Scan for the cell matching the given text and deliver its (x, y) coordinate at center. 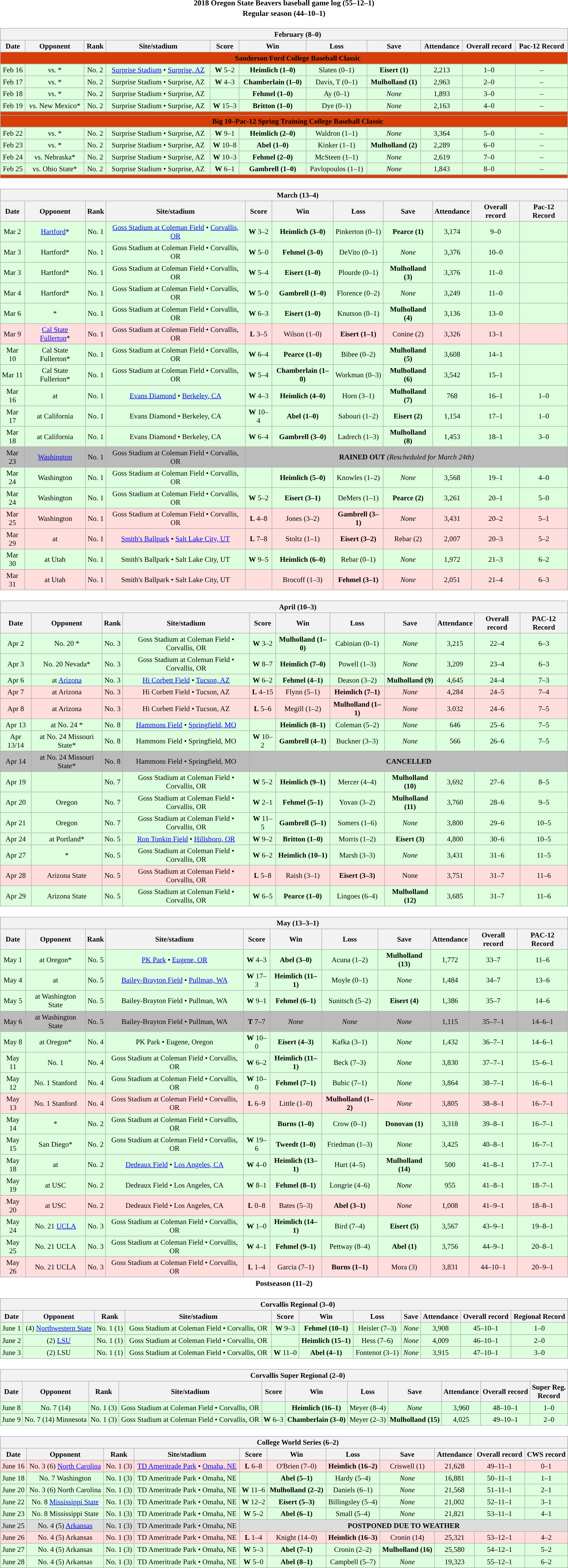
Gambrell (5–1) (303, 823)
20–8–1 (543, 1247)
W 9–5 (259, 559)
33–7 (493, 960)
April (10–3) (284, 607)
May 15 (13, 1144)
L 5–6 (263, 708)
W 12–2 (254, 1502)
June 27 (13, 1550)
1,432 (450, 1042)
Feb 19 (13, 106)
Feb 22 (13, 133)
3,830 (450, 1062)
14–1 (495, 354)
1,893 (442, 94)
Ladrech (1–3) (358, 436)
Meyer (2–3) (368, 1419)
Hess (7–6) (377, 1340)
41–9–1 (493, 1205)
Knutson (0–1) (358, 314)
Apr 20 (16, 802)
4,025 (461, 1419)
POSTPONED DUE TO WEATHER (404, 1526)
W 17–3 (257, 980)
7–0 (489, 157)
10–0 (495, 252)
29–6 (497, 823)
3,760 (455, 802)
7–4 (544, 692)
Mulholland (13) (404, 960)
2,007 (452, 539)
Burns (1–1) (350, 1267)
35–7–1 (493, 1021)
25,321 (455, 1538)
Pavlopoulos (1–1) (337, 169)
Sunitsch (5–2) (350, 1001)
Cronin (2–2) (353, 1550)
Abel (3–0) (296, 960)
Apr 14 (16, 761)
June 25 (13, 1526)
Corvallis Regional (3–0) (284, 1305)
Mar 10 (13, 354)
June 8 (11, 1408)
W 19–6 (257, 1144)
Mulholland (1) (394, 82)
3,261 (452, 498)
June 3 (12, 1352)
9–5 (544, 802)
Mar 23 (13, 457)
26–6 (497, 741)
500 (450, 1165)
No. 7 Washington (65, 1478)
Heimlich (13–1) (296, 1165)
3,960 (461, 1408)
W 10–2 (263, 741)
May 18 (13, 1165)
Heisler (7–3) (377, 1328)
4–2 (546, 1538)
Heimlich (16–2) (353, 1466)
March (13–4) (284, 195)
31–6 (497, 855)
W 1–0 (257, 1226)
25,580 (455, 1550)
36–7–1 (493, 1042)
Slaten (0–1) (337, 70)
3,318 (450, 1124)
Apr 2 (16, 644)
4,800 (455, 839)
4–1 (546, 1514)
1,386 (450, 1001)
52–11–1 (500, 1502)
Cabinian (0–1) (357, 644)
1–1 (546, 1478)
20–2 (495, 519)
May 11 (13, 1062)
Tweedt (1–0) (296, 1144)
vs. New Mexico* (55, 106)
17–7–1 (543, 1165)
Kinker (1–1) (337, 145)
Bates (5–3) (296, 1205)
Bibee (0–2) (358, 354)
Dye (0–1) (337, 106)
W 4–0 (257, 1165)
49–11–1 (500, 1466)
College World Series (6–2) (284, 1442)
21,568 (455, 1490)
Kafka (3–1) (350, 1042)
0–1 (546, 1466)
19,323 (455, 1561)
Mar 2 (13, 231)
20–1 (495, 498)
1,453 (452, 436)
Deason (3–2) (357, 680)
No. 7 (14) Minnesota (56, 1419)
Abel (1) (404, 1247)
Mulholland (15) (415, 1419)
Hurt (4–5) (350, 1165)
Heimlich (9–1) (303, 782)
Eisert (2) (408, 416)
43–9–1 (493, 1226)
21–3 (495, 559)
June 26 (13, 1538)
Eisert (3–1) (303, 498)
Mulholland (8) (408, 436)
Pearce (1) (408, 231)
15–6–1 (543, 1062)
47–10–1 (486, 1352)
955 (450, 1185)
16–1 (495, 396)
5–1 (544, 519)
May 4 (13, 980)
3,567 (450, 1226)
L 5–8 (263, 876)
35–7 (493, 1001)
3,215 (455, 644)
W 5–3 (254, 1550)
Crow (0–1) (350, 1124)
Sanderson Ford College Baseball Classic (284, 58)
T 7–7 (257, 1021)
Florence (0–2) (358, 293)
Burns (1–0) (296, 1124)
Mar 16 (13, 396)
O'Brien (7–0) (297, 1466)
June 9 (11, 1419)
Apr 21 (16, 823)
L 3–5 (259, 334)
14–6 (543, 1001)
Heimlich (10–1) (303, 855)
3,608 (452, 354)
18–8–1 (543, 1205)
Jones (3–2) (303, 519)
646 (455, 725)
Powell (1–3) (357, 664)
Raish (3–1) (303, 876)
3,364 (442, 133)
Apr 13/14 (16, 741)
21–4 (495, 580)
2,289 (442, 145)
(4) Northwestern State (59, 1328)
Mulholland (16) (407, 1550)
at Portland* (67, 839)
W 4–1 (257, 1247)
Feb 16 (13, 70)
Eisert (4–3) (296, 1042)
Friedman (1–3) (350, 1144)
Cronin (14) (407, 1538)
PK Park • Eugene, OR (174, 960)
17–1 (495, 416)
1,772 (450, 960)
30–6 (497, 839)
Mar 18 (13, 436)
Mar 6 (13, 314)
Mulholland (9) (410, 680)
Regional Record (539, 1317)
Heimlich (3–0) (303, 231)
May 26 (13, 1267)
Billingsley (5–4) (353, 1502)
3,864 (450, 1083)
May 25 (13, 1247)
W 15–3 (225, 106)
May (13–3–1) (284, 923)
W 10–8 (225, 145)
Daniels (6–1) (353, 1490)
54–12–1 (500, 1550)
50–11–1 (500, 1478)
Feb 24 (13, 157)
Sabouri (1–2) (358, 416)
Little (1–0) (296, 1103)
Horn (3–1) (358, 396)
3,136 (452, 314)
55–12–1 (500, 1561)
13–0 (495, 314)
W 11–0 (285, 1352)
20–3 (495, 539)
3–1 (546, 1502)
May 24 (13, 1226)
34–7 (493, 980)
Eisert (3) (410, 839)
3,568 (452, 477)
Eisert (5) (404, 1226)
1,972 (452, 559)
Bird (7–4) (350, 1226)
8–5 (544, 782)
Mulholland (7) (408, 396)
Mulholland (2) (394, 145)
W 11–6 (254, 1490)
Apr 19 (16, 782)
Ay (0–1) (337, 94)
Heimlich (8–1) (303, 725)
at No. 24 * (67, 725)
44–10–1 (493, 1267)
L 4–8 (259, 519)
L 7–8 (259, 539)
23–4 (497, 664)
Beck (7–3) (350, 1062)
Heimlich (5–0) (303, 477)
Corvallis Super Regional (2–0) (284, 1375)
3,249 (452, 293)
13–6 (543, 980)
11–5 (544, 855)
L 6–8 (254, 1466)
Gambrell (3–0) (303, 436)
Abel (7–1) (297, 1550)
Buckner (3–3) (357, 741)
Meyer (8–4) (368, 1408)
Acuna (1–2) (350, 960)
Heimlich (14–1) (296, 1226)
February (8–0) (284, 34)
vs. Nebraska* (55, 157)
Eisert (4) (404, 1001)
Eisert (1–1) (358, 334)
Hardy (5–4) (353, 1478)
20–9–1 (543, 1267)
Chamberlain (3–0) (316, 1419)
Mercer (4–4) (357, 782)
Waldron (1–1) (337, 133)
3,831 (450, 1267)
Mulholland (4) (408, 314)
Fehmel (3–0) (303, 252)
May 12 (13, 1083)
24–6 (497, 708)
Abel (8–1) (297, 1561)
8–0 (489, 169)
Feb 18 (13, 94)
3,209 (455, 664)
Coleman (5–2) (357, 725)
4,009 (441, 1340)
Mulholland (1–1) (357, 708)
Mar 25 (13, 519)
Plourde (0–1) (358, 273)
RAINED OUT (Rescheduled for March 24th) (407, 457)
Apr 8 (16, 708)
Pearce (2) (408, 498)
vs. Ohio State* (55, 169)
Apr 28 (16, 876)
2,163 (442, 106)
Ron Tonkin Field • Hillsboro, OR (186, 839)
Abel (4–1) (326, 1352)
Fehmel (1–0) (273, 94)
Mora (3) (404, 1267)
Knowles (1–2) (358, 477)
Knight (14–0) (297, 1538)
Conine (2) (408, 334)
Bubic (7–1) (350, 1083)
May 1 (13, 960)
June 1 (12, 1328)
Yovan (3–2) (357, 802)
2,619 (442, 157)
6–0 (489, 145)
Apr 29 (16, 896)
53–11–1 (500, 1514)
May 20 (13, 1205)
Megill (1–2) (303, 708)
19–8–1 (543, 1226)
15–1 (495, 375)
28–6 (497, 802)
Abel (5–1) (297, 1478)
Mulholland (10) (410, 782)
June 2 (12, 1340)
1,115 (450, 1021)
38–8–1 (493, 1103)
Heimlich (2–0) (273, 133)
48–10–1 (505, 1408)
Brocoff (1–3) (303, 580)
Workman (0–3) (358, 375)
Small (5–4) (353, 1514)
51–11–1 (500, 1490)
DeVito (0–1) (358, 252)
No. 20 * (67, 644)
McSteen (1–1) (337, 157)
Mulholland (5) (408, 354)
Marsh (3–3) (357, 855)
2,051 (452, 580)
Fontenot (3–1) (377, 1352)
1,154 (452, 416)
Heimlich (7–0) (303, 664)
18–1 (495, 436)
Apr 7 (16, 692)
Apr 13 (16, 725)
W 8–7 (263, 664)
CWS record (546, 1454)
Longrie (4–6) (350, 1185)
Apr 6 (16, 680)
Fehmel (5–1) (303, 802)
2,213 (442, 70)
1,843 (442, 169)
W 6–5 (263, 896)
Mulholland (12) (410, 896)
Mulholland (2–2) (297, 1490)
Rebar (0–1) (358, 559)
3,692 (455, 782)
3,174 (452, 231)
Abel (3–1) (350, 1205)
May 13 (13, 1103)
Mulholland (6) (408, 375)
May 14 (13, 1124)
May 8 (13, 1042)
No. 20 Nevada* (67, 664)
W 9–3 (285, 1328)
Feb 17 (13, 82)
Heimlich (1–0) (273, 70)
Criswell (1) (407, 1466)
24–5 (497, 692)
June 20 (13, 1490)
Feb 23 (13, 145)
3,425 (450, 1144)
566 (455, 741)
Mulholland (3) (408, 273)
Pinkerton (0–1) (358, 231)
3,756 (450, 1247)
1,008 (450, 1205)
2–1 (546, 1490)
Wilson (1–0) (303, 334)
3,915 (441, 1352)
21,628 (455, 1466)
27–6 (497, 782)
Abel (6–1) (297, 1514)
4,284 (455, 692)
Fehmel (6–1) (296, 1001)
May 6 (13, 1021)
1,484 (450, 980)
4,645 (455, 680)
W 9–2 (263, 839)
June 16 (13, 1466)
Eisert (3–2) (358, 539)
37–7–1 (493, 1062)
39–8–1 (493, 1124)
May 19 (13, 1185)
Fehmel (7–1) (296, 1083)
19–1 (495, 477)
Fehmel (3–1) (358, 580)
W 2–1 (263, 802)
21,821 (455, 1514)
Heimlich (16–3) (353, 1538)
Heimlich (7–1) (357, 692)
44–9–1 (493, 1247)
Super Reg.Record (549, 1391)
53–12–1 (500, 1538)
W 11–5 (263, 823)
June 18 (13, 1478)
June 22 (13, 1502)
18–7–1 (543, 1185)
PK Park • Eugene, Oregon (174, 1042)
W 10–3 (225, 157)
No. 7 (14) (56, 1408)
Davis, T (0–1) (337, 82)
Heimlich (6–0) (303, 559)
Feb 25 (13, 169)
9–0 (495, 231)
16–6–1 (543, 1083)
W 6–1 (225, 169)
38–7–1 (493, 1083)
Apr 3 (16, 664)
CANCELLED (409, 761)
W 8–1 (257, 1185)
21,002 (455, 1502)
3,542 (452, 375)
Donovan (1) (404, 1124)
13–1 (495, 334)
24–4 (497, 680)
Mar 31 (13, 580)
Big 10–Pac-12 Spring Training College Baseball Classic (284, 121)
3,800 (455, 823)
L 6–9 (257, 1103)
49–10–1 (505, 1419)
Mar 4 (13, 293)
Mar 29 (13, 539)
3,908 (441, 1328)
Moyle (0–1) (350, 980)
Gambrell (3–1) (358, 519)
Fehmel (9–1) (296, 1247)
L 4–15 (263, 692)
Stoltz (1–1) (303, 539)
Mulholland (11) (410, 802)
May 5 (13, 1001)
Mulholland (1–0) (303, 644)
Mulholland (14) (404, 1165)
L 0–8 (257, 1205)
Rebar (2) (408, 539)
Fehmel (2–0) (273, 157)
Fehmel (4–1) (303, 680)
3,685 (455, 896)
June 28 (13, 1561)
22–4 (497, 644)
Fehmel (10–1) (326, 1328)
Apr 27 (16, 855)
46–10–1 (486, 1340)
Pettway (8–4) (350, 1247)
16,881 (455, 1478)
Mar 30 (13, 559)
25–6 (497, 725)
Gambrell (4–1) (303, 741)
3,805 (450, 1103)
Eisert (3–3) (357, 876)
Campbell (5–7) (353, 1561)
3.032 (455, 708)
San Diego* (56, 1144)
Heimlich (16–1) (316, 1408)
2,963 (442, 82)
Lingoes (6–4) (357, 896)
768 (452, 396)
Mar 9 (13, 334)
7–3 (544, 680)
W 10–4 (259, 416)
Mar 17 (13, 416)
Morris (1–2) (357, 839)
Mulholland (1–2) (350, 1103)
3,751 (455, 876)
Heimlich (15–1) (326, 1340)
Apr 24 (16, 839)
Heimlich (4–0) (303, 396)
DeMers (1–1) (358, 498)
Flynn (5–1) (303, 692)
June 23 (13, 1514)
Eisert (1) (394, 70)
Garcia (7–1) (296, 1267)
Fehmel (8–1) (296, 1185)
3,326 (452, 334)
40–8–1 (493, 1144)
45–10–1 (486, 1328)
Eisert (5–3) (297, 1502)
Somers (1–6) (357, 823)
Mar 11 (13, 375)
